For the text-containing cell, return its midpoint in [x, y] coordinate format. 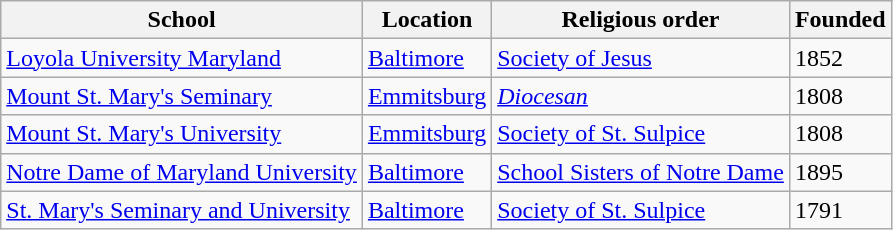
1791 [840, 210]
1895 [840, 172]
Location [426, 20]
Founded [840, 20]
Society of Jesus [641, 58]
Diocesan [641, 96]
School [182, 20]
Mount St. Mary's University [182, 134]
Mount St. Mary's Seminary [182, 96]
St. Mary's Seminary and University [182, 210]
1852 [840, 58]
School Sisters of Notre Dame [641, 172]
Notre Dame of Maryland University [182, 172]
Religious order [641, 20]
Loyola University Maryland [182, 58]
